Return the [x, y] coordinate for the center point of the cell that contains the specified text.  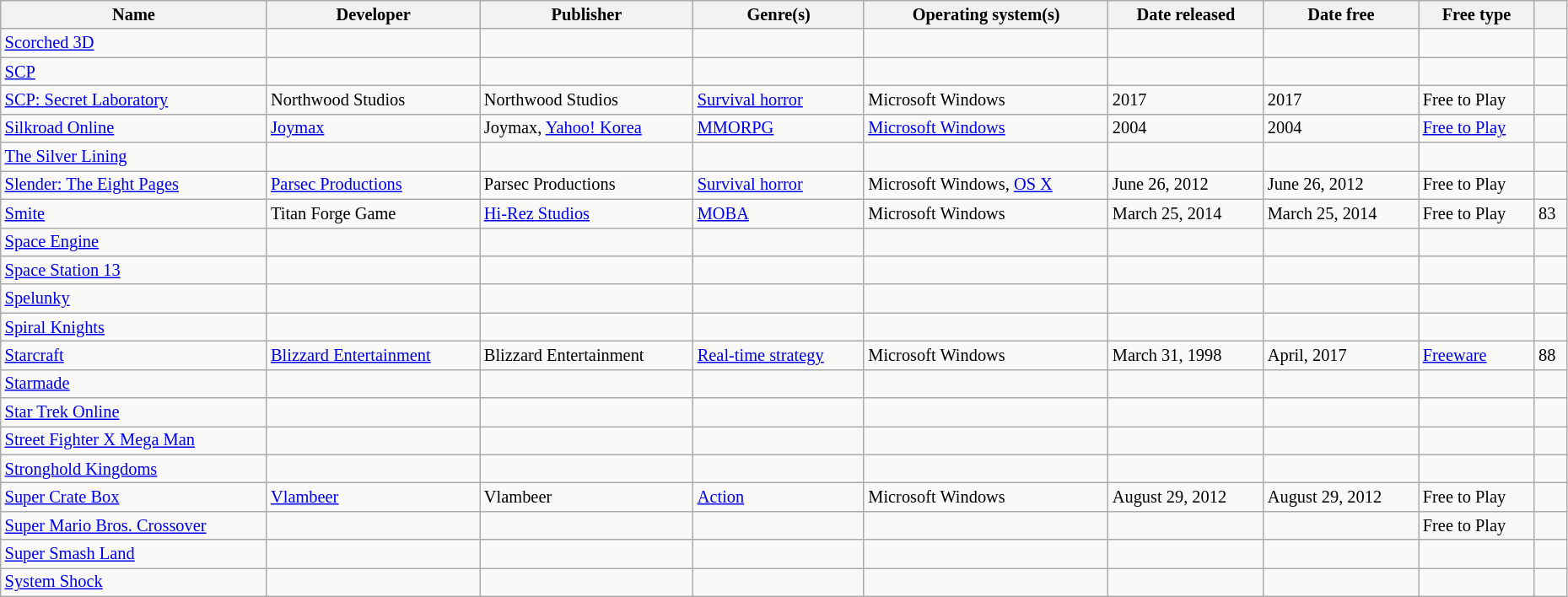
Star Trek Online [133, 412]
The Silver Lining [133, 157]
Super Smash Land [133, 554]
MMORPG [779, 128]
SCP: Secret Laboratory [133, 99]
Starmade [133, 384]
Date released [1186, 14]
Silkroad Online [133, 128]
Freeware [1476, 355]
88 [1550, 355]
Space Station 13 [133, 270]
Joymax [373, 128]
Publisher [587, 14]
83 [1550, 213]
Spelunky [133, 298]
Genre(s) [779, 14]
Operating system(s) [986, 14]
SCP [133, 72]
Super Mario Bros. Crossover [133, 525]
Spiral Knights [133, 327]
Space Engine [133, 242]
Smite [133, 213]
Developer [373, 14]
Slender: The Eight Pages [133, 185]
Real-time strategy [779, 355]
April, 2017 [1341, 355]
Free type [1476, 14]
Starcraft [133, 355]
Street Fighter X Mega Man [133, 440]
Titan Forge Game [373, 213]
Stronghold Kingdoms [133, 469]
MOBA [779, 213]
Scorched 3D [133, 43]
Hi-Rez Studios [587, 213]
Microsoft Windows, OS X [986, 185]
Action [779, 497]
System Shock [133, 582]
March 31, 1998 [1186, 355]
Super Crate Box [133, 497]
Name [133, 14]
Joymax, Yahoo! Korea [587, 128]
Date free [1341, 14]
